Locate the cell with the specified text and output its [x, y] center coordinate. 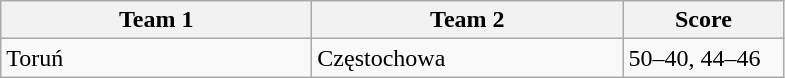
Team 1 [156, 20]
Częstochowa [468, 58]
Score [704, 20]
Team 2 [468, 20]
Toruń [156, 58]
50–40, 44–46 [704, 58]
